Return [x, y] of the center of cell containing provided text 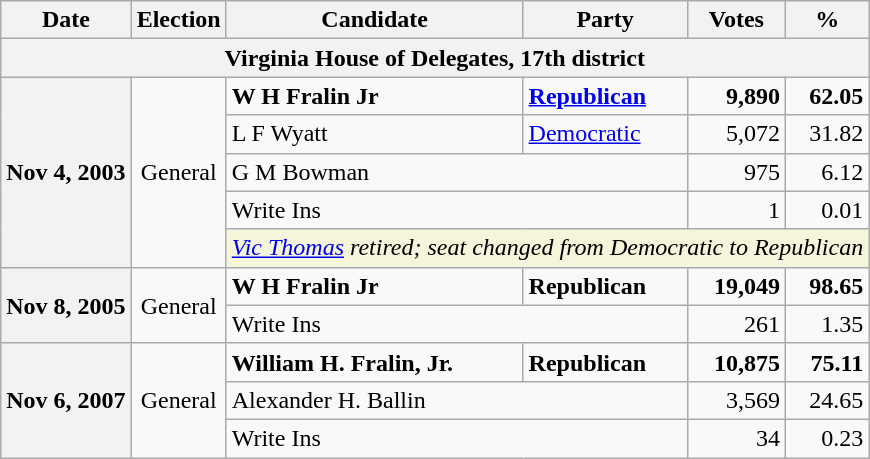
Nov 8, 2005 [66, 305]
19,049 [736, 286]
William H. Fralin, Jr. [374, 362]
Nov 6, 2007 [66, 400]
5,072 [736, 134]
1 [736, 210]
Election [178, 20]
% [828, 20]
6.12 [828, 172]
261 [736, 324]
G M Bowman [456, 172]
34 [736, 438]
Candidate [374, 20]
24.65 [828, 400]
Votes [736, 20]
Vic Thomas retired; seat changed from Democratic to Republican [547, 248]
Virginia House of Delegates, 17th district [435, 58]
Democratic [605, 134]
Alexander H. Ballin [456, 400]
10,875 [736, 362]
98.65 [828, 286]
Party [605, 20]
L F Wyatt [374, 134]
1.35 [828, 324]
Date [66, 20]
31.82 [828, 134]
975 [736, 172]
9,890 [736, 96]
Nov 4, 2003 [66, 172]
0.23 [828, 438]
0.01 [828, 210]
62.05 [828, 96]
3,569 [736, 400]
75.11 [828, 362]
